Return the [x, y] coordinate for the center point of the cell that contains the specified text.  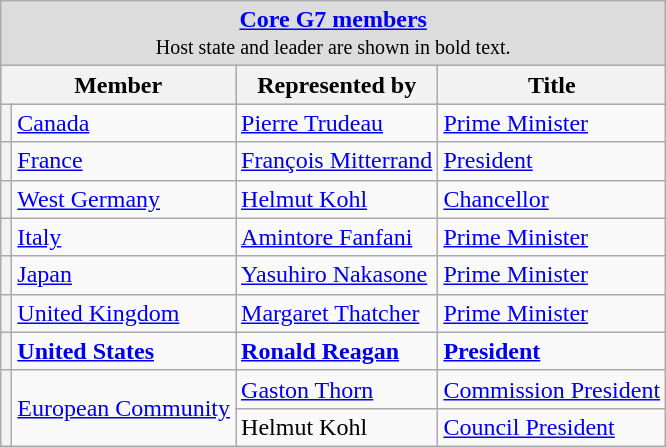
West Germany [124, 199]
United Kingdom [124, 313]
United States [124, 351]
Pierre Trudeau [337, 123]
Core G7 membersHost state and leader are shown in bold text. [334, 34]
Margaret Thatcher [337, 313]
Title [552, 85]
François Mitterrand [337, 161]
European Community [124, 408]
Italy [124, 237]
Japan [124, 275]
Represented by [337, 85]
Ronald Reagan [337, 351]
France [124, 161]
Amintore Fanfani [337, 237]
Gaston Thorn [337, 389]
Chancellor [552, 199]
Council President [552, 427]
Yasuhiro Nakasone [337, 275]
Canada [124, 123]
Commission President [552, 389]
Member [118, 85]
